Determine the (x, y) coordinate at the center of the cell enclosing the given text.  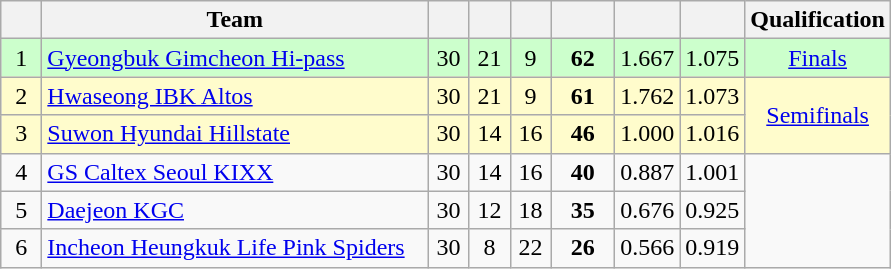
Finals (818, 58)
0.887 (648, 172)
12 (490, 210)
1 (22, 58)
GS Caltex Seoul KIXX (235, 172)
46 (583, 134)
5 (22, 210)
Qualification (818, 20)
1.016 (712, 134)
Incheon Heungkuk Life Pink Spiders (235, 248)
1.001 (712, 172)
0.566 (648, 248)
Team (235, 20)
1.073 (712, 96)
22 (530, 248)
Suwon Hyundai Hillstate (235, 134)
1.762 (648, 96)
6 (22, 248)
0.919 (712, 248)
35 (583, 210)
61 (583, 96)
1.000 (648, 134)
0.925 (712, 210)
Gyeongbuk Gimcheon Hi-pass (235, 58)
Semifinals (818, 115)
40 (583, 172)
1.667 (648, 58)
Daejeon KGC (235, 210)
18 (530, 210)
2 (22, 96)
8 (490, 248)
4 (22, 172)
3 (22, 134)
26 (583, 248)
62 (583, 58)
0.676 (648, 210)
Hwaseong IBK Altos (235, 96)
1.075 (712, 58)
